Scan for the cell matching the given text and deliver its [x, y] coordinate at center. 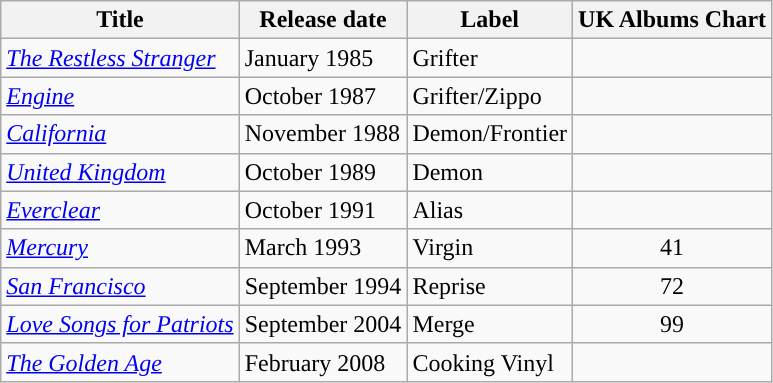
February 2008 [323, 362]
The Golden Age [120, 362]
41 [672, 248]
October 1987 [323, 96]
The Restless Stranger [120, 58]
Demon/Frontier [490, 134]
99 [672, 324]
Demon [490, 172]
Label [490, 20]
Engine [120, 96]
Virgin [490, 248]
72 [672, 286]
Grifter [490, 58]
Reprise [490, 286]
Release date [323, 20]
Love Songs for Patriots [120, 324]
Cooking Vinyl [490, 362]
Everclear [120, 210]
San Francisco [120, 286]
California [120, 134]
September 1994 [323, 286]
Alias [490, 210]
United Kingdom [120, 172]
UK Albums Chart [672, 20]
Title [120, 20]
January 1985 [323, 58]
March 1993 [323, 248]
Grifter/Zippo [490, 96]
Merge [490, 324]
October 1991 [323, 210]
September 2004 [323, 324]
Mercury [120, 248]
November 1988 [323, 134]
October 1989 [323, 172]
